Output the [X, Y] coordinate of the center of the cell containing the given text.  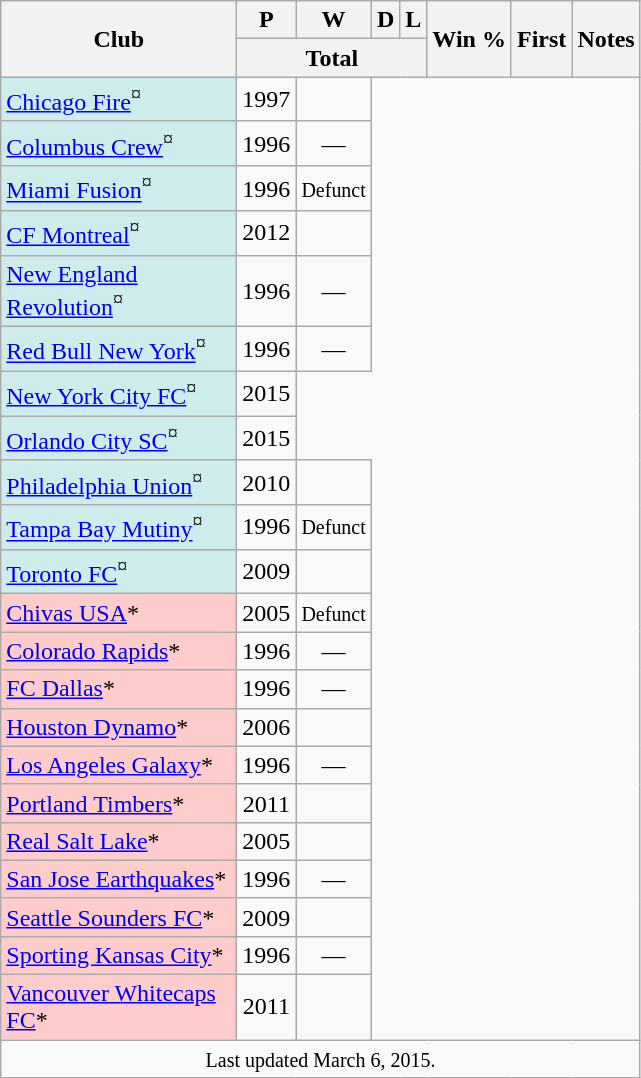
CF Montreal¤ [119, 234]
New York City FC¤ [119, 394]
Los Angeles Galaxy* [119, 765]
Notes [606, 39]
Last updated March 6, 2015. [320, 1059]
Real Salt Lake* [119, 841]
L [414, 20]
Chicago Fire¤ [119, 100]
Orlando City SC¤ [119, 438]
Win % [470, 39]
Columbus Crew¤ [119, 144]
Red Bull New York¤ [119, 350]
D [385, 20]
Club [119, 39]
Vancouver Whitecaps FC* [119, 1008]
2012 [266, 234]
Chivas USA* [119, 613]
San Jose Earthquakes* [119, 879]
2006 [266, 727]
Miami Fusion¤ [119, 188]
FC Dallas* [119, 689]
Toronto FC¤ [119, 572]
1997 [266, 100]
Colorado Rapids* [119, 651]
P [266, 20]
Total [332, 58]
Philadelphia Union¤ [119, 482]
Tampa Bay Mutiny¤ [119, 528]
Sporting Kansas City* [119, 956]
New England Revolution¤ [119, 291]
Houston Dynamo* [119, 727]
First [541, 39]
W [334, 20]
2010 [266, 482]
Portland Timbers* [119, 803]
Seattle Sounders FC* [119, 917]
